Identify which cell holds the provided text, then report its (X, Y) central coordinate. 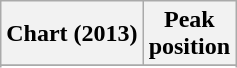
Peakposition (189, 34)
Chart (2013) (72, 34)
